Output the [x, y] coordinate of the center of the cell containing the given text.  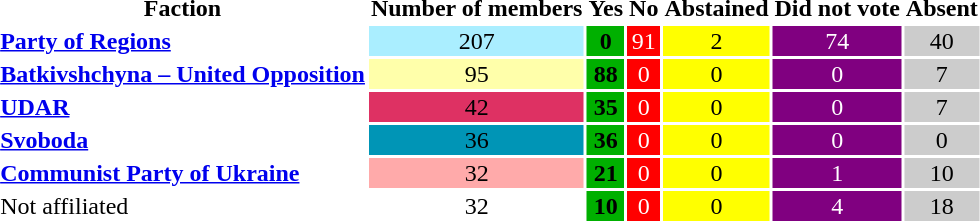
74 [837, 41]
35 [606, 107]
91 [644, 41]
207 [476, 41]
1 [837, 173]
18 [942, 206]
95 [476, 74]
2 [716, 41]
88 [606, 74]
4 [837, 206]
40 [942, 41]
42 [476, 107]
21 [606, 173]
